Provide the (X, Y) coordinate of the cell's center where the given text is located.  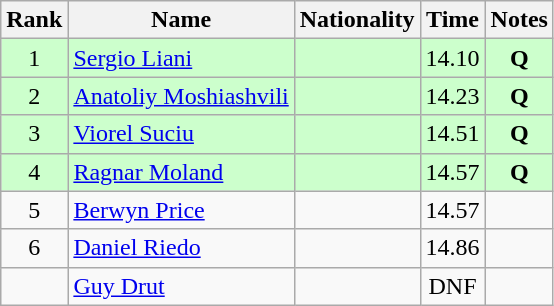
4 (34, 172)
2 (34, 96)
Sergio Liani (181, 58)
1 (34, 58)
Viorel Suciu (181, 134)
14.86 (452, 248)
14.23 (452, 96)
3 (34, 134)
6 (34, 248)
Guy Drut (181, 286)
5 (34, 210)
14.51 (452, 134)
Notes (519, 20)
Ragnar Moland (181, 172)
Berwyn Price (181, 210)
14.10 (452, 58)
Nationality (357, 20)
Rank (34, 20)
DNF (452, 286)
Time (452, 20)
Anatoliy Moshiashvili (181, 96)
Daniel Riedo (181, 248)
Name (181, 20)
